Detect which cell encompasses the target text, then output its [X, Y] center coordinate. 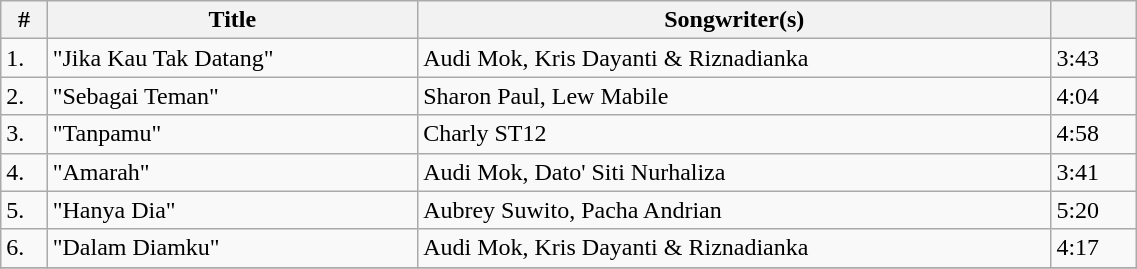
4. [24, 172]
3:41 [1094, 172]
# [24, 20]
3:43 [1094, 58]
Audi Mok, Dato' Siti Nurhaliza [734, 172]
4:58 [1094, 134]
Title [232, 20]
Charly ST12 [734, 134]
4:04 [1094, 96]
"Tanpamu" [232, 134]
2. [24, 96]
Aubrey Suwito, Pacha Andrian [734, 210]
5:20 [1094, 210]
"Sebagai Teman" [232, 96]
"Amarah" [232, 172]
Sharon Paul, Lew Mabile [734, 96]
Songwriter(s) [734, 20]
1. [24, 58]
4:17 [1094, 248]
6. [24, 248]
3. [24, 134]
5. [24, 210]
"Jika Kau Tak Datang" [232, 58]
"Dalam Diamku" [232, 248]
"Hanya Dia" [232, 210]
